Pinpoint the cell where the given text exists, returning its [x, y] midpoint coordinate. 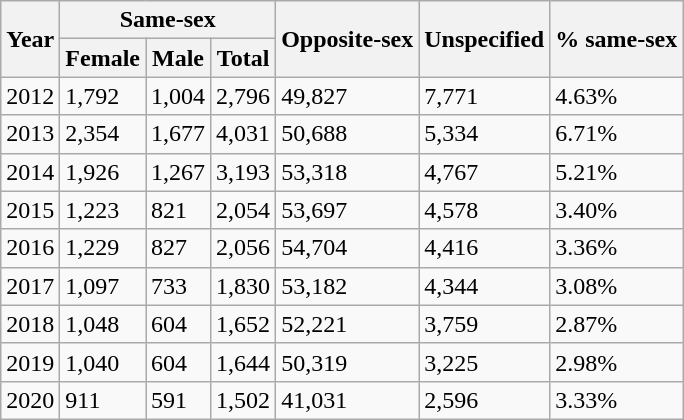
7,771 [484, 96]
49,827 [348, 96]
53,697 [348, 210]
1,097 [103, 286]
2.98% [616, 362]
2012 [30, 96]
4,031 [244, 134]
3.08% [616, 286]
2017 [30, 286]
1,223 [103, 210]
5,334 [484, 134]
1,677 [178, 134]
2,596 [484, 400]
2013 [30, 134]
4,578 [484, 210]
3.40% [616, 210]
1,048 [103, 324]
Male [178, 58]
1,267 [178, 172]
591 [178, 400]
821 [178, 210]
1,652 [244, 324]
54,704 [348, 248]
911 [103, 400]
2016 [30, 248]
Total [244, 58]
Same-sex [168, 20]
3,193 [244, 172]
50,319 [348, 362]
53,182 [348, 286]
Year [30, 39]
2,054 [244, 210]
2020 [30, 400]
1,040 [103, 362]
3,225 [484, 362]
4,416 [484, 248]
3,759 [484, 324]
2018 [30, 324]
4,767 [484, 172]
3.33% [616, 400]
41,031 [348, 400]
4,344 [484, 286]
Unspecified [484, 39]
50,688 [348, 134]
Female [103, 58]
1,926 [103, 172]
2015 [30, 210]
4.63% [616, 96]
52,221 [348, 324]
1,502 [244, 400]
53,318 [348, 172]
1,830 [244, 286]
1,792 [103, 96]
2,354 [103, 134]
2019 [30, 362]
2.87% [616, 324]
1,229 [103, 248]
3.36% [616, 248]
2,056 [244, 248]
% same-sex [616, 39]
2,796 [244, 96]
Opposite-sex [348, 39]
6.71% [616, 134]
1,004 [178, 96]
2014 [30, 172]
5.21% [616, 172]
827 [178, 248]
1,644 [244, 362]
733 [178, 286]
